Extract the [x, y] coordinate from the center of the cell holding the provided text.  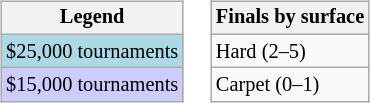
$15,000 tournaments [92, 85]
$25,000 tournaments [92, 51]
Legend [92, 18]
Finals by surface [290, 18]
Hard (2–5) [290, 51]
Carpet (0–1) [290, 85]
